Extract the (X, Y) coordinate from the center of the cell holding the provided text.  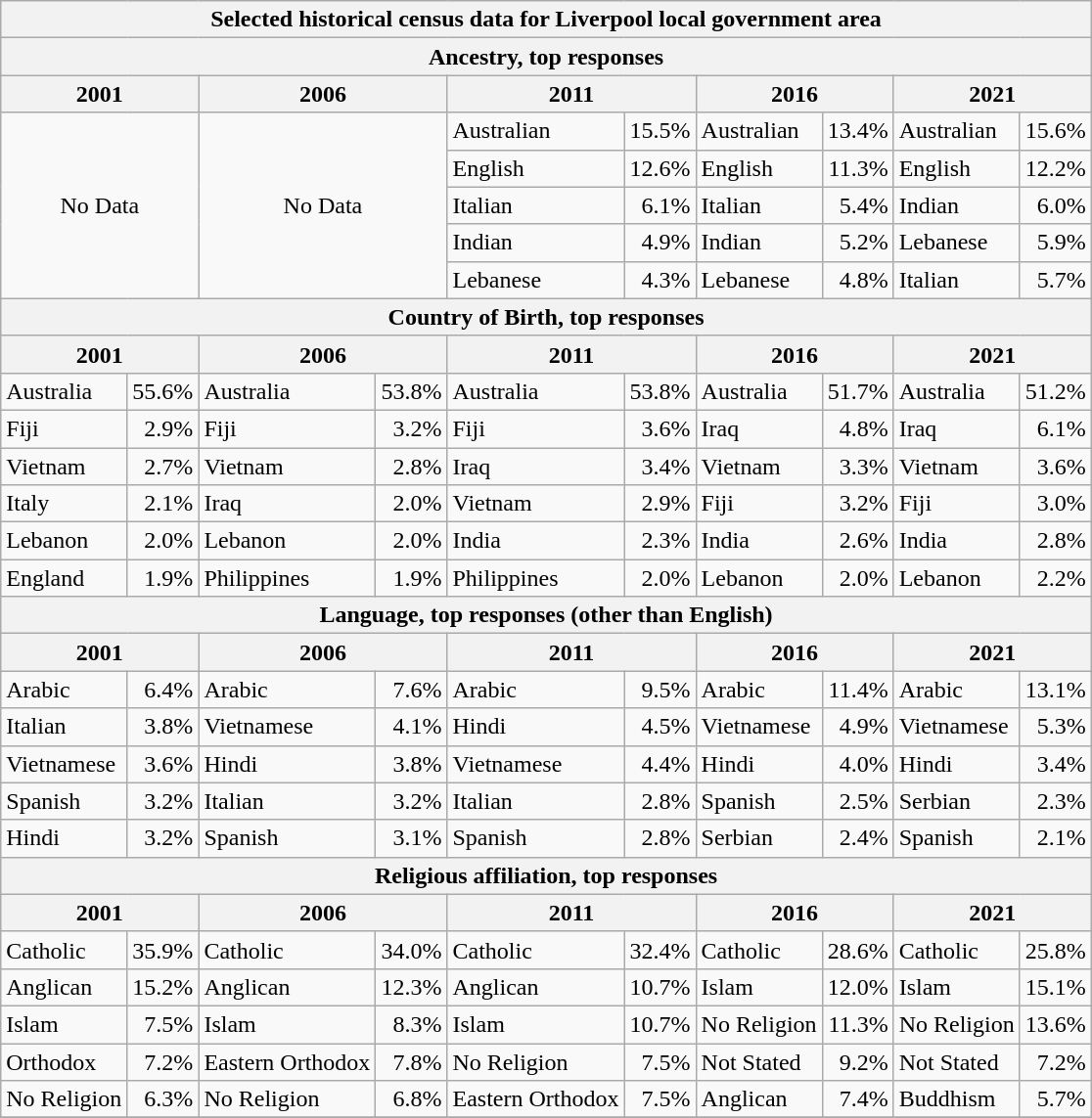
9.2% (857, 1061)
2.6% (857, 541)
5.9% (1055, 243)
Buddhism (957, 1099)
4.0% (857, 764)
34.0% (411, 950)
5.4% (857, 205)
Country of Birth, top responses (546, 317)
13.1% (1055, 690)
Italy (65, 504)
7.8% (411, 1061)
55.6% (162, 391)
12.3% (411, 987)
15.1% (1055, 987)
12.2% (1055, 168)
6.3% (162, 1099)
51.2% (1055, 391)
15.5% (660, 131)
7.4% (857, 1099)
28.6% (857, 950)
2.5% (857, 801)
12.6% (660, 168)
11.4% (857, 690)
Orthodox (65, 1061)
2.4% (857, 838)
35.9% (162, 950)
Religious affiliation, top responses (546, 875)
England (65, 578)
3.0% (1055, 504)
Ancestry, top responses (546, 57)
6.4% (162, 690)
51.7% (857, 391)
4.4% (660, 764)
5.3% (1055, 727)
8.3% (411, 1024)
32.4% (660, 950)
2.2% (1055, 578)
2.7% (162, 467)
4.5% (660, 727)
3.1% (411, 838)
13.4% (857, 131)
15.2% (162, 987)
Language, top responses (other than English) (546, 615)
6.0% (1055, 205)
4.1% (411, 727)
Selected historical census data for Liverpool local government area (546, 20)
6.8% (411, 1099)
4.3% (660, 280)
3.3% (857, 467)
15.6% (1055, 131)
9.5% (660, 690)
25.8% (1055, 950)
5.2% (857, 243)
7.6% (411, 690)
13.6% (1055, 1024)
12.0% (857, 987)
